Output the [X, Y] coordinate of the center of the cell containing the given text.  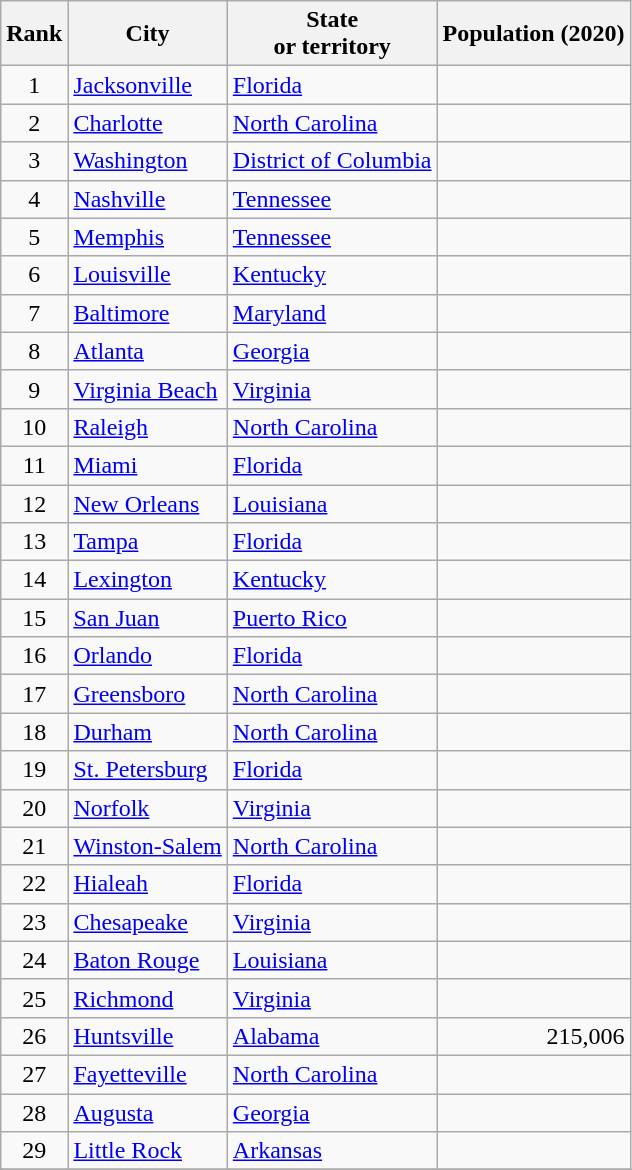
13 [34, 542]
Baltimore [148, 313]
16 [34, 656]
Orlando [148, 656]
11 [34, 465]
Augusta [148, 1113]
Stateor territory [332, 34]
22 [34, 884]
3 [34, 161]
Puerto Rico [332, 618]
29 [34, 1151]
Durham [148, 732]
Washington [148, 161]
New Orleans [148, 503]
Baton Rouge [148, 960]
4 [34, 199]
Tampa [148, 542]
Hialeah [148, 884]
Atlanta [148, 351]
12 [34, 503]
Louisville [148, 275]
18 [34, 732]
Lexington [148, 580]
19 [34, 770]
Winston-Salem [148, 846]
6 [34, 275]
Little Rock [148, 1151]
District of Columbia [332, 161]
Fayetteville [148, 1074]
Maryland [332, 313]
26 [34, 1036]
City [148, 34]
5 [34, 237]
Miami [148, 465]
28 [34, 1113]
27 [34, 1074]
Arkansas [332, 1151]
Memphis [148, 237]
San Juan [148, 618]
10 [34, 427]
Raleigh [148, 427]
17 [34, 694]
8 [34, 351]
1 [34, 85]
Charlotte [148, 123]
21 [34, 846]
20 [34, 808]
7 [34, 313]
15 [34, 618]
Nashville [148, 199]
Population (2020) [534, 34]
215,006 [534, 1036]
Norfolk [148, 808]
Richmond [148, 998]
14 [34, 580]
Huntsville [148, 1036]
St. Petersburg [148, 770]
Virginia Beach [148, 389]
9 [34, 389]
Alabama [332, 1036]
2 [34, 123]
23 [34, 922]
24 [34, 960]
25 [34, 998]
Rank [34, 34]
Chesapeake [148, 922]
Jacksonville [148, 85]
Greensboro [148, 694]
